From the cell containing the given text, extract its center point as [X, Y] coordinate. 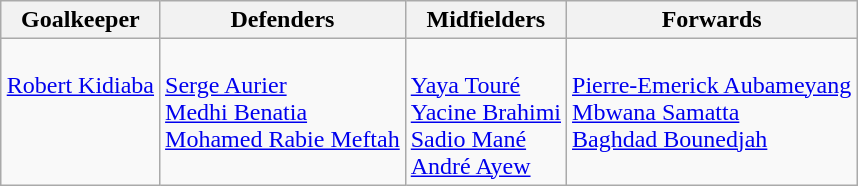
Midfielders [486, 20]
Forwards [712, 20]
Serge Aurier Medhi Benatia Mohamed Rabie Meftah [283, 112]
Yaya Touré Yacine Brahimi Sadio Mané André Ayew [486, 112]
Robert Kidiaba [80, 112]
Defenders [283, 20]
Goalkeeper [80, 20]
Pierre-Emerick Aubameyang Mbwana Samatta Baghdad Bounedjah [712, 112]
